For the text-containing cell, return its midpoint in [x, y] coordinate format. 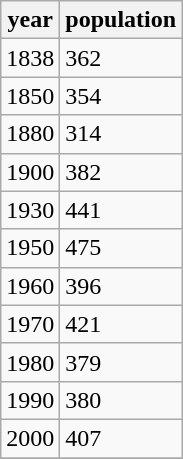
421 [121, 324]
1930 [30, 210]
396 [121, 286]
1838 [30, 58]
382 [121, 172]
1960 [30, 286]
314 [121, 134]
354 [121, 96]
380 [121, 400]
379 [121, 362]
population [121, 20]
2000 [30, 438]
407 [121, 438]
441 [121, 210]
1900 [30, 172]
1850 [30, 96]
year [30, 20]
1980 [30, 362]
1970 [30, 324]
475 [121, 248]
362 [121, 58]
1990 [30, 400]
1880 [30, 134]
1950 [30, 248]
